Extract the (x, y) coordinate from the center of the cell holding the provided text.  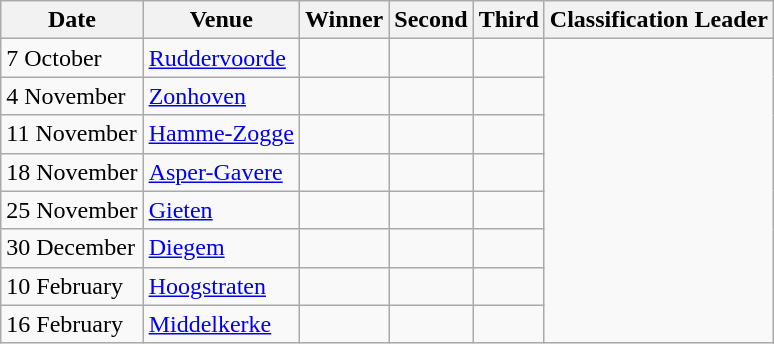
Hoogstraten (221, 286)
4 November (72, 96)
25 November (72, 210)
Diegem (221, 248)
18 November (72, 172)
Gieten (221, 210)
Ruddervoorde (221, 58)
Asper-Gavere (221, 172)
11 November (72, 134)
Zonhoven (221, 96)
Winner (344, 20)
10 February (72, 286)
Second (431, 20)
Middelkerke (221, 324)
Classification Leader (658, 20)
Venue (221, 20)
7 October (72, 58)
Date (72, 20)
30 December (72, 248)
Third (508, 20)
Hamme-Zogge (221, 134)
16 February (72, 324)
